For the text-containing cell, return its midpoint in (X, Y) coordinate format. 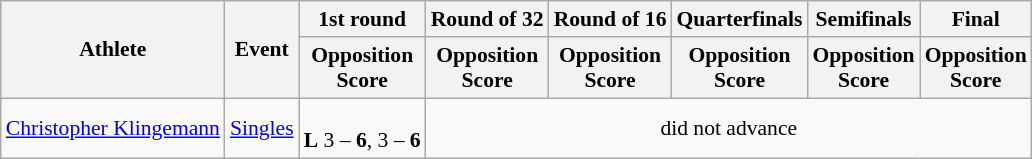
Christopher Klingemann (113, 128)
Athlete (113, 50)
L 3 – 6, 3 – 6 (362, 128)
Quarterfinals (739, 19)
did not advance (729, 128)
Singles (262, 128)
Semifinals (864, 19)
Final (976, 19)
Round of 32 (488, 19)
Round of 16 (610, 19)
1st round (362, 19)
Event (262, 50)
